Extract the (x, y) coordinate from the center of the cell holding the provided text.  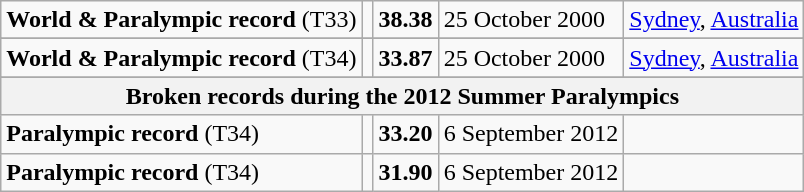
33.87 (406, 58)
33.20 (406, 134)
Broken records during the 2012 Summer Paralympics (402, 96)
World & Paralympic record (T34) (182, 58)
38.38 (406, 20)
31.90 (406, 172)
World & Paralympic record (T33) (182, 20)
